Output the [X, Y] coordinate of the center of the cell containing the given text.  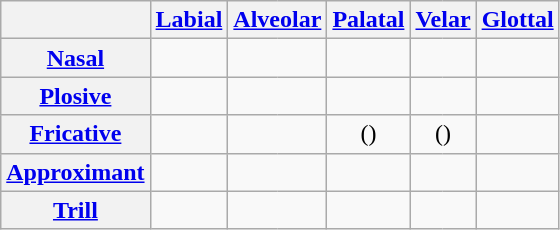
Labial [189, 20]
Approximant [76, 172]
Alveolar [278, 20]
Palatal [368, 20]
Nasal [76, 58]
Plosive [76, 96]
Velar [443, 20]
Trill [76, 210]
Fricative [76, 134]
Glottal [518, 20]
